For the text-containing cell, return its midpoint in (x, y) coordinate format. 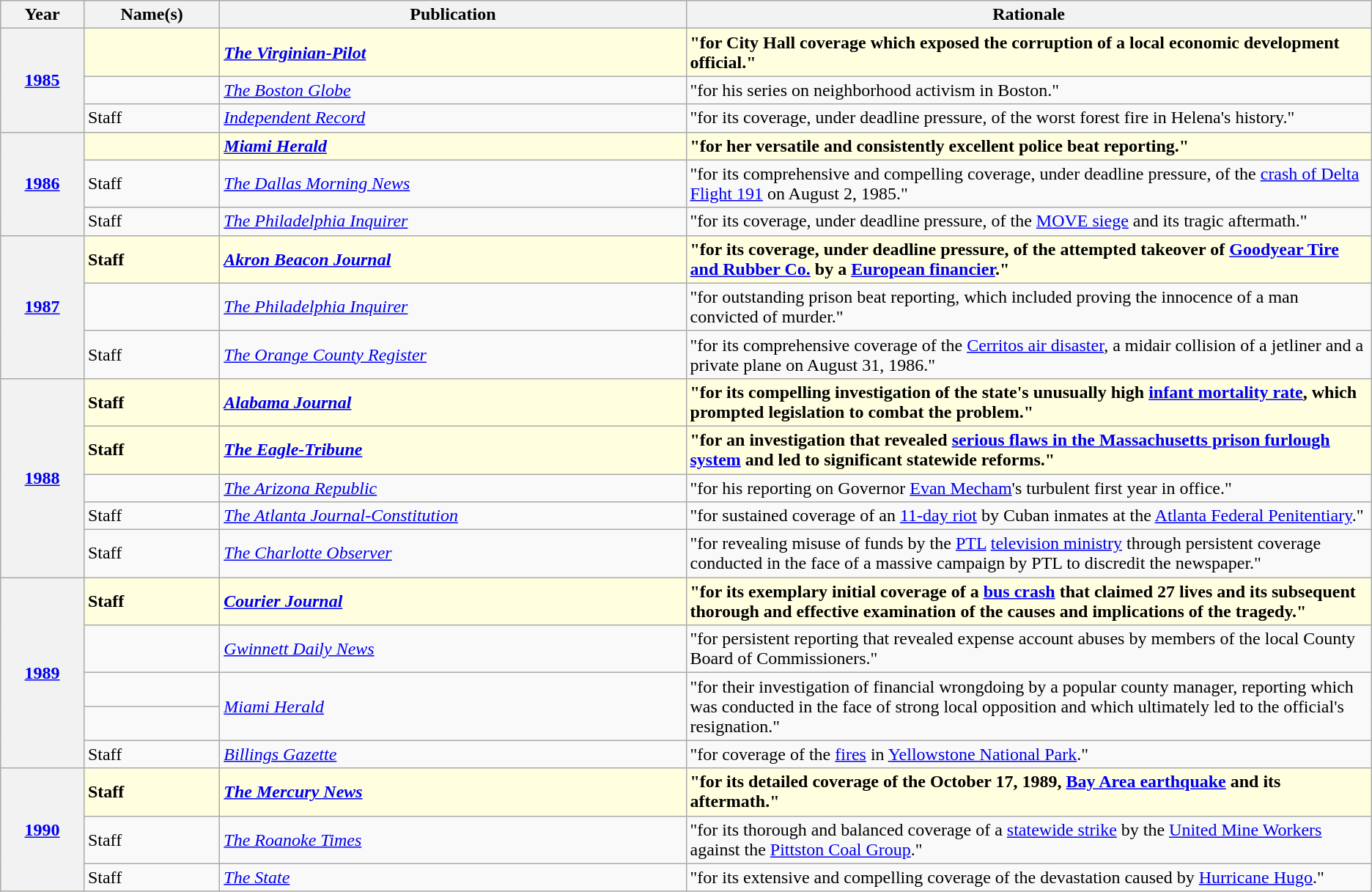
The Boston Globe (453, 90)
1988 (43, 478)
Name(s) (151, 15)
"for its comprehensive coverage of the Cerritos air disaster, a midair collision of a jetliner and a private plane on August 31, 1986." (1029, 355)
The Orange County Register (453, 355)
The Charlotte Observer (453, 554)
1986 (43, 183)
"for City Hall coverage which exposed the corruption of a local economic development official." (1029, 53)
"for its extensive and compelling coverage of the devastation caused by Hurricane Hugo." (1029, 877)
The Virginian-Pilot (453, 53)
Gwinnett Daily News (453, 649)
"for its thorough and balanced coverage of a statewide strike by the United Mine Workers against the Pittston Coal Group." (1029, 840)
1985 (43, 81)
Rationale (1029, 15)
Alabama Journal (453, 402)
The Eagle-Tribune (453, 450)
1987 (43, 306)
"for his series on neighborhood activism in Boston." (1029, 90)
1989 (43, 673)
The Mercury News (453, 792)
"for an investigation that revealed serious flaws in the Massachusetts prison furlough system and led to significant statewide reforms." (1029, 450)
The State (453, 877)
Billings Gazette (453, 754)
"for its detailed coverage of the October 17, 1989, Bay Area earthquake and its aftermath." (1029, 792)
The Atlanta Journal-Constitution (453, 516)
"for its coverage, under deadline pressure, of the worst forest fire in Helena's history." (1029, 118)
"for its coverage, under deadline pressure, of the attempted takeover of Goodyear Tire and Rubber Co. by a European financier." (1029, 259)
"for persistent reporting that revealed expense account abuses by members of the local County Board of Commissioners." (1029, 649)
"for its coverage, under deadline pressure, of the MOVE siege and its tragic aftermath." (1029, 221)
"for outstanding prison beat reporting, which included proving the innocence of a man convicted of murder." (1029, 306)
The Roanoke Times (453, 840)
The Arizona Republic (453, 487)
Year (43, 15)
Courier Journal (453, 601)
"for his reporting on Governor Evan Mecham's turbulent first year in office." (1029, 487)
The Dallas Morning News (453, 183)
1990 (43, 830)
Publication (453, 15)
"for coverage of the fires in Yellowstone National Park." (1029, 754)
Independent Record (453, 118)
"for sustained coverage of an 11-day riot by Cuban inmates at the Atlanta Federal Penitentiary." (1029, 516)
Akron Beacon Journal (453, 259)
"for her versatile and consistently excellent police beat reporting." (1029, 146)
"for its comprehensive and compelling coverage, under deadline pressure, of the crash of Delta Flight 191 on August 2, 1985." (1029, 183)
"for its compelling investigation of the state's unusually high infant mortality rate, which prompted legislation to combat the problem." (1029, 402)
